Pinpoint the cell where the given text exists, returning its [X, Y] midpoint coordinate. 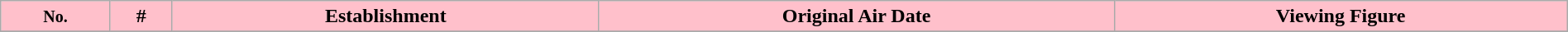
# [141, 16]
Establishment [385, 16]
No. [55, 16]
Original Air Date [857, 16]
Viewing Figure [1341, 16]
